Capture the cell that displays the provided text and extract its (X, Y) central coordinate. 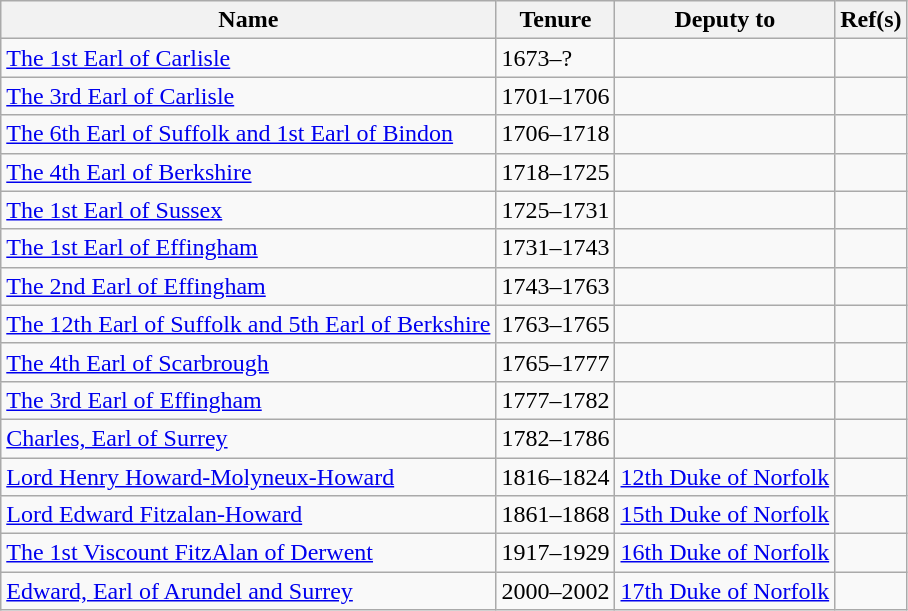
1782–1786 (556, 438)
1731–1743 (556, 248)
12th Duke of Norfolk (725, 477)
Deputy to (725, 20)
The 12th Earl of Suffolk and 5th Earl of Berkshire (248, 324)
The 2nd Earl of Effingham (248, 286)
17th Duke of Norfolk (725, 591)
The 4th Earl of Scarbrough (248, 362)
1861–1868 (556, 515)
1763–1765 (556, 324)
The 1st Earl of Effingham (248, 248)
16th Duke of Norfolk (725, 553)
1725–1731 (556, 210)
1816–1824 (556, 477)
1718–1725 (556, 172)
Name (248, 20)
The 3rd Earl of Effingham (248, 400)
2000–2002 (556, 591)
15th Duke of Norfolk (725, 515)
Lord Henry Howard-Molyneux-Howard (248, 477)
1917–1929 (556, 553)
Lord Edward Fitzalan-Howard (248, 515)
The 1st Viscount FitzAlan of Derwent (248, 553)
The 6th Earl of Suffolk and 1st Earl of Bindon (248, 134)
The 3rd Earl of Carlisle (248, 96)
The 4th Earl of Berkshire (248, 172)
1777–1782 (556, 400)
The 1st Earl of Sussex (248, 210)
Edward, Earl of Arundel and Surrey (248, 591)
The 1st Earl of Carlisle (248, 58)
1765–1777 (556, 362)
1701–1706 (556, 96)
Charles, Earl of Surrey (248, 438)
1706–1718 (556, 134)
Tenure (556, 20)
1743–1763 (556, 286)
Ref(s) (871, 20)
1673–? (556, 58)
